Find where the given text appears and provide that cell's center as [x, y] coordinate. 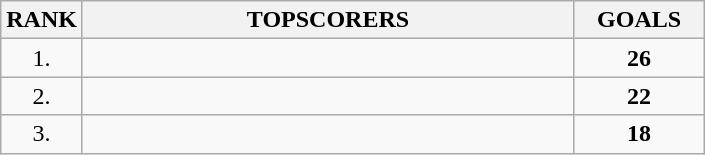
26 [640, 58]
22 [640, 96]
3. [42, 134]
TOPSCORERS [328, 20]
1. [42, 58]
GOALS [640, 20]
18 [640, 134]
RANK [42, 20]
2. [42, 96]
